Search for the cell housing the specified text and yield its (x, y) center coordinate. 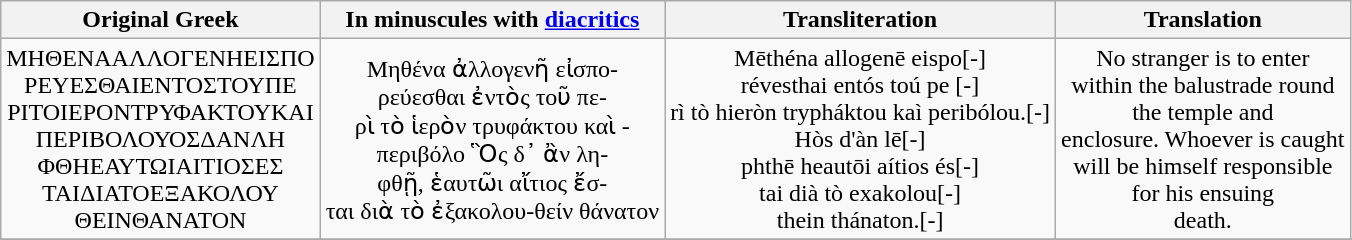
Translation (1204, 20)
Original Greek (160, 20)
No stranger is to enterwithin the balustrade roundthe temple andenclosure. Whoever is caughtwill be himself responsiblefor his ensuingdeath. (1204, 139)
Μηθένα ἀλλογενῆ εἰσπο-ρεύεσθαι ἐντὸς τοῦ πε-ρὶ τὸ ἱερὸν τρυφάκτου καὶ -περιβόλο Ὃς δ᾽ ἂν λη-φθῇ, ἑαυτῶι αἴτιος ἔσ-ται διὰ τὸ ἐξακολου-θείν θάνατον (492, 139)
In minuscules with diacritics (492, 20)
ΜΗΘΕΝΑΑΛΛΟΓΕΝΗΕΙΣΠΟΡΕΥΕΣΘΑΙΕΝΤΟΣΤΟΥΠΕΡΙΤΟΙΕΡΟΝΤΡΥΦΑΚΤΟΥΚΑΙΠΕΡΙΒΟΛΟΥΟΣΔΑΝΛΗΦΘΗΕΑΥΤΩΙΑΙΤΙΟΣΕΣΤΑΙΔΙΑΤΟΕΞΑΚΟΛΟΥΘΕΙΝΘΑΝΑΤΟΝ (160, 139)
Transliteration (860, 20)
